Determine the [x, y] coordinate at the center of the cell enclosing the given text.  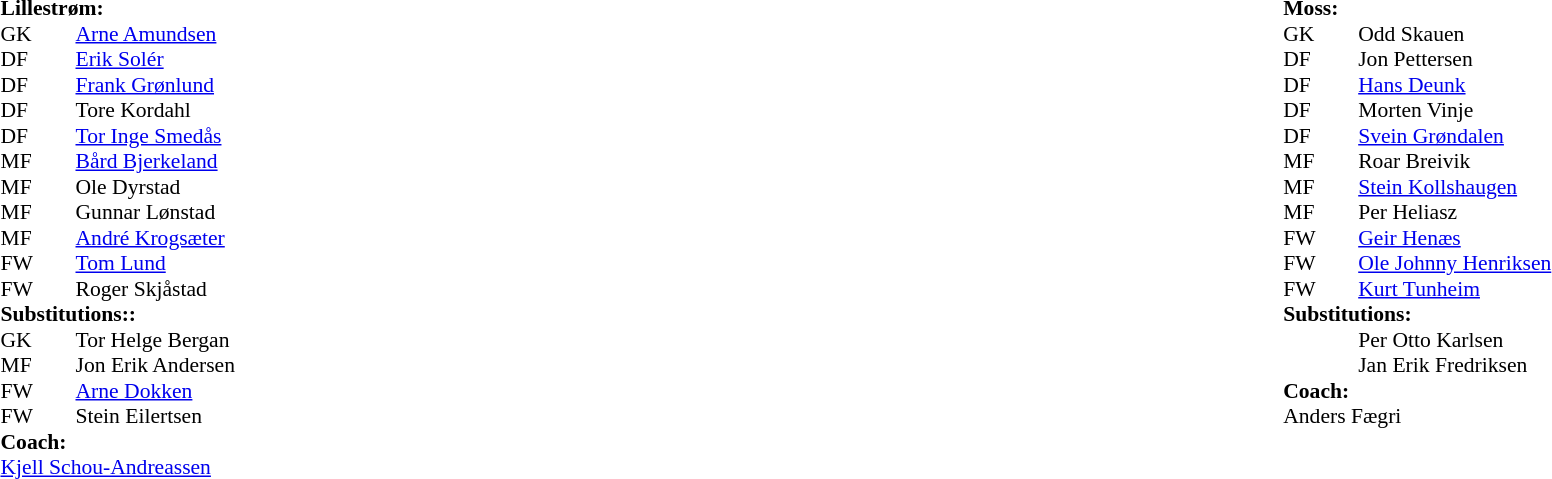
André Krogsæter [156, 238]
Tor Helge Bergan [156, 340]
Substitutions:: [117, 315]
Arne Dokken [156, 391]
Jan Erik Fredriksen [1454, 365]
Ole Johnny Henriksen [1454, 263]
Svein Grøndalen [1454, 136]
Ole Dyrstad [156, 187]
Stein Eilertsen [156, 417]
Hans Deunk [1454, 85]
Erik Solér [156, 59]
Morten Vinje [1454, 111]
Kurt Tunheim [1454, 289]
Tore Kordahl [156, 111]
Per Otto Karlsen [1454, 340]
Stein Kollshaugen [1454, 187]
Geir Henæs [1454, 238]
Tom Lund [156, 263]
Jon Erik Andersen [156, 365]
Gunnar Lønstad [156, 213]
Frank Grønlund [156, 85]
Odd Skauen [1454, 34]
Tor Inge Smedås [156, 136]
Jon Pettersen [1454, 59]
Anders Fægri [1417, 417]
Bård Bjerkeland [156, 161]
Roger Skjåstad [156, 289]
Roar Breivik [1454, 161]
Per Heliasz [1454, 213]
Arne Amundsen [156, 34]
Substitutions: [1417, 315]
